Scan for the cell matching the given text and deliver its (X, Y) coordinate at center. 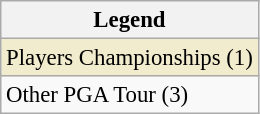
Legend (130, 20)
Other PGA Tour (3) (130, 95)
Players Championships (1) (130, 58)
